For the text-containing cell, return its midpoint in (x, y) coordinate format. 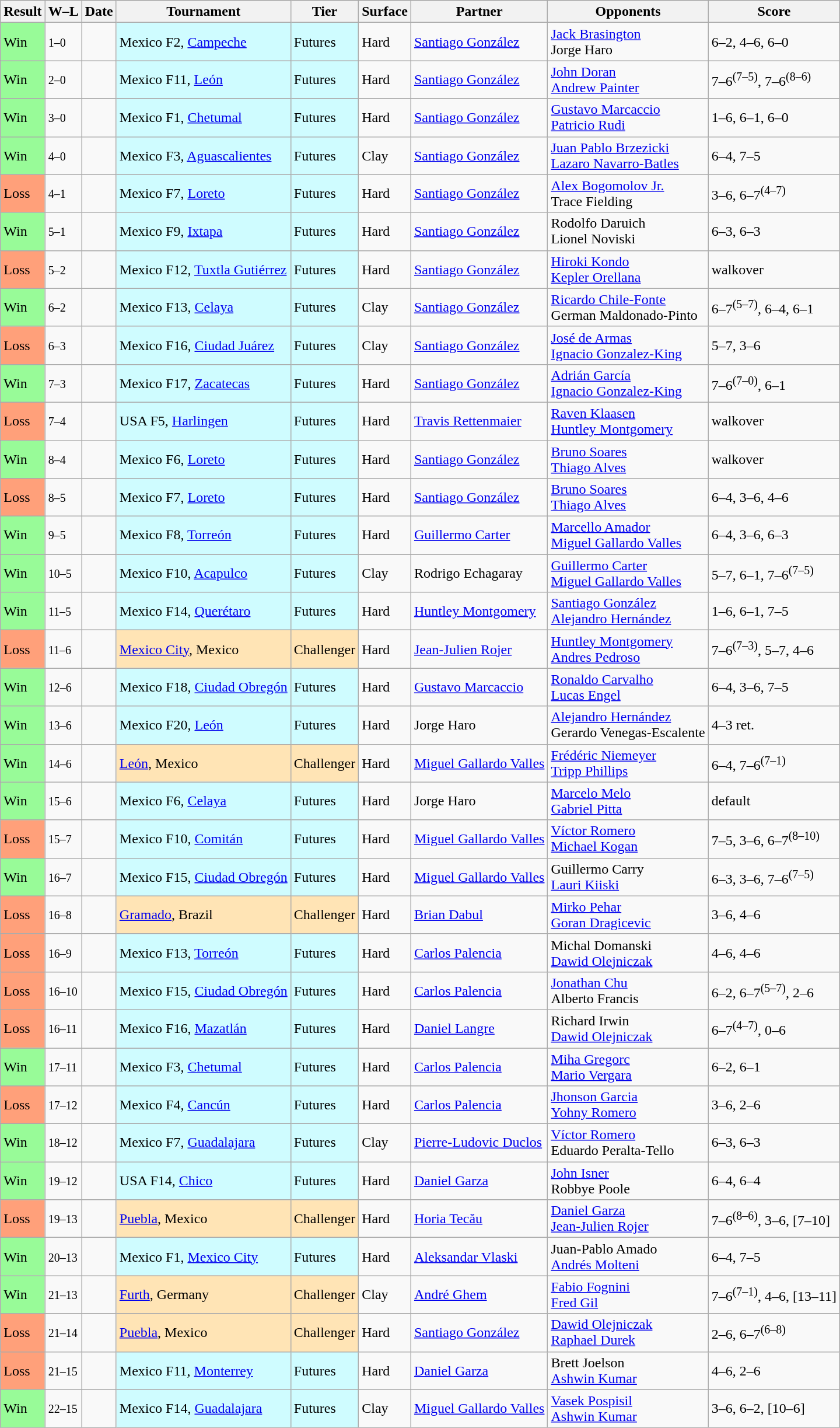
20–13 (63, 1257)
Mexico F1, Chetumal (203, 118)
21–15 (63, 1370)
3–6, 6–2, [10–6] (773, 1409)
Mexico F11, León (203, 79)
6–2, 6–1 (773, 1067)
6–7(4–7), 0–6 (773, 1028)
2–0 (63, 79)
7–6(7–0), 6–1 (773, 383)
Tier (324, 12)
4–3 ret. (773, 725)
Jonathan Chu Alberto Francis (628, 991)
19–12 (63, 1181)
Mexico F20, León (203, 725)
W–L (63, 12)
USA F14, Chico (203, 1181)
John Doran Andrew Painter (628, 79)
7–4 (63, 421)
default (773, 801)
12–6 (63, 687)
Mexico F13, Torreón (203, 952)
Mexico F10, Acapulco (203, 573)
Michal Domanski Dawid Olejniczak (628, 952)
Huntley Montgomery (480, 612)
7–6(8–6), 3–6, [7–10] (773, 1218)
Gramado, Brazil (203, 915)
16–7 (63, 877)
Marcelo Melo Gabriel Pitta (628, 801)
6–2, 6–7(5–7), 2–6 (773, 991)
3–6, 2–6 (773, 1105)
7–6(7–1), 4–6, [13–11] (773, 1294)
5–1 (63, 231)
21–13 (63, 1294)
Gustavo Marcaccio (480, 687)
Pierre-Ludovic Duclos (480, 1143)
Mexico F18, Ciudad Obregón (203, 687)
16–8 (63, 915)
6–3, 3–6, 7–6(7–5) (773, 877)
6–7(5–7), 6–4, 6–1 (773, 307)
16–9 (63, 952)
Mexico F3, Aguascalientes (203, 155)
Adrián García Ignacio Gonzalez-King (628, 383)
Mexico F9, Ixtapa (203, 231)
Mexico F14, Querétaro (203, 612)
John Isner Robbye Poole (628, 1181)
Mexico F17, Zacatecas (203, 383)
10–5 (63, 573)
Surface (385, 12)
5–2 (63, 270)
4–6, 4–6 (773, 952)
5–7, 6–1, 7–6(7–5) (773, 573)
Guillermo Carter Miguel Gallardo Valles (628, 573)
17–12 (63, 1105)
Horia Tecău (480, 1218)
Juan Pablo Brzezicki Lazaro Navarro-Batles (628, 155)
Mexico F3, Chetumal (203, 1067)
17–11 (63, 1067)
Dawid Olejniczak Raphael Durek (628, 1333)
Result (23, 12)
Rodolfo Daruich Lionel Noviski (628, 231)
Víctor Romero Michael Kogan (628, 839)
16–10 (63, 991)
Score (773, 12)
15–7 (63, 839)
Fabio Fognini Fred Gil (628, 1294)
5–7, 3–6 (773, 345)
Mexico F13, Celaya (203, 307)
Hiroki Kondo Kepler Orellana (628, 270)
Daniel Langre (480, 1028)
Vasek Pospisil Ashwin Kumar (628, 1409)
7–3 (63, 383)
22–15 (63, 1409)
15–6 (63, 801)
Raven Klaasen Huntley Montgomery (628, 421)
Mexico F4, Cancún (203, 1105)
Mexico F11, Monterrey (203, 1370)
Alex Bogomolov Jr. Trace Fielding (628, 194)
Mexico F6, Celaya (203, 801)
Huntley Montgomery Andres Pedroso (628, 649)
6–4, 3–6, 7–5 (773, 687)
6–4, 6–4 (773, 1181)
André Ghem (480, 1294)
Mexico F10, Comitán (203, 839)
Date (99, 12)
Opponents (628, 12)
Aleksandar Vlaski (480, 1257)
Jhonson Garcia Yohny Romero (628, 1105)
Santiago González Alejandro Hernández (628, 612)
11–6 (63, 649)
Mexico F16, Ciudad Juárez (203, 345)
Jack Brasington Jorge Haro (628, 42)
Alejandro Hernández Gerardo Venegas-Escalente (628, 725)
Guillermo Carter (480, 536)
4–1 (63, 194)
6–2 (63, 307)
18–12 (63, 1143)
Brett Joelson Ashwin Kumar (628, 1370)
4–0 (63, 155)
6–4, 3–6, 4–6 (773, 497)
Mexico City, Mexico (203, 649)
José de Armas Ignacio Gonzalez-King (628, 345)
Mexico F1, Mexico City (203, 1257)
13–6 (63, 725)
Ricardo Chile-Fonte German Maldonado-Pinto (628, 307)
Mexico F6, Loreto (203, 459)
Tournament (203, 12)
Marcello Amador Miguel Gallardo Valles (628, 536)
Ronaldo Carvalho Lucas Engel (628, 687)
Gustavo Marcaccio Patricio Rudi (628, 118)
Jean-Julien Rojer (480, 649)
Mirko Pehar Goran Dragicevic (628, 915)
6–4, 7–6(7–1) (773, 763)
14–6 (63, 763)
Mexico F12, Tuxtla Gutiérrez (203, 270)
9–5 (63, 536)
Richard Irwin Dawid Olejniczak (628, 1028)
6–4, 3–6, 6–3 (773, 536)
Rodrigo Echagaray (480, 573)
16–11 (63, 1028)
7–6(7–3), 5–7, 4–6 (773, 649)
7–5, 3–6, 6–7(8–10) (773, 839)
19–13 (63, 1218)
4–6, 2–6 (773, 1370)
3–0 (63, 118)
Juan-Pablo Amado Andrés Molteni (628, 1257)
11–5 (63, 612)
Frédéric Niemeyer Tripp Phillips (628, 763)
León, Mexico (203, 763)
Mexico F8, Torreón (203, 536)
Travis Rettenmaier (480, 421)
2–6, 6–7(6–8) (773, 1333)
Furth, Germany (203, 1294)
Daniel Garza Jean-Julien Rojer (628, 1218)
6–2, 4–6, 6–0 (773, 42)
3–6, 6–7(4–7) (773, 194)
Guillermo Carry Lauri Kiiski (628, 877)
Mexico F16, Mazatlán (203, 1028)
Partner (480, 12)
6–3 (63, 345)
8–5 (63, 497)
Miha Gregorc Mario Vergara (628, 1067)
8–4 (63, 459)
1–0 (63, 42)
Víctor Romero Eduardo Peralta-Tello (628, 1143)
Brian Dabul (480, 915)
21–14 (63, 1333)
Mexico F7, Guadalajara (203, 1143)
3–6, 4–6 (773, 915)
USA F5, Harlingen (203, 421)
Mexico F14, Guadalajara (203, 1409)
1–6, 6–1, 7–5 (773, 612)
7–6(7–5), 7–6(8–6) (773, 79)
1–6, 6–1, 6–0 (773, 118)
Mexico F2, Campeche (203, 42)
